Identify which cell holds the provided text, then report its [X, Y] central coordinate. 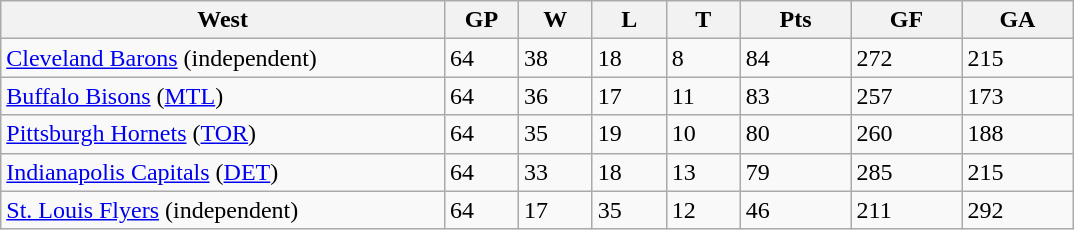
8 [703, 58]
292 [1018, 210]
272 [906, 58]
173 [1018, 96]
13 [703, 172]
80 [796, 134]
285 [906, 172]
GF [906, 20]
Pts [796, 20]
46 [796, 210]
T [703, 20]
Indianapolis Capitals (DET) [223, 172]
19 [629, 134]
36 [555, 96]
Cleveland Barons (independent) [223, 58]
West [223, 20]
83 [796, 96]
GP [481, 20]
38 [555, 58]
St. Louis Flyers (independent) [223, 210]
L [629, 20]
Buffalo Bisons (MTL) [223, 96]
33 [555, 172]
11 [703, 96]
211 [906, 210]
GA [1018, 20]
260 [906, 134]
257 [906, 96]
79 [796, 172]
188 [1018, 134]
10 [703, 134]
84 [796, 58]
12 [703, 210]
Pittsburgh Hornets (TOR) [223, 134]
W [555, 20]
